Provide the [X, Y] coordinate of the cell's center where the given text is located.  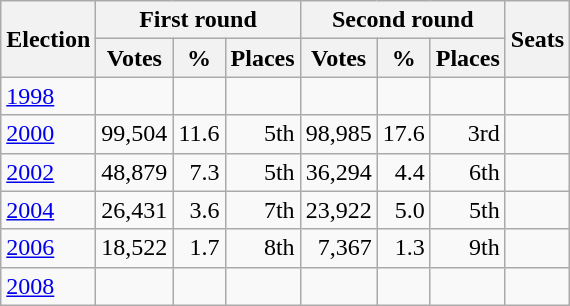
5.0 [404, 210]
2000 [48, 134]
Election [48, 39]
48,879 [134, 172]
8th [262, 248]
2008 [48, 286]
7th [262, 210]
98,985 [338, 134]
11.6 [199, 134]
18,522 [134, 248]
First round [198, 20]
7.3 [199, 172]
99,504 [134, 134]
9th [468, 248]
7,367 [338, 248]
1998 [48, 96]
3rd [468, 134]
17.6 [404, 134]
3.6 [199, 210]
6th [468, 172]
2002 [48, 172]
23,922 [338, 210]
1.7 [199, 248]
1.3 [404, 248]
2006 [48, 248]
Seats [537, 39]
26,431 [134, 210]
36,294 [338, 172]
2004 [48, 210]
Second round [402, 20]
4.4 [404, 172]
